Locate the cell with the specified text and output its [X, Y] center coordinate. 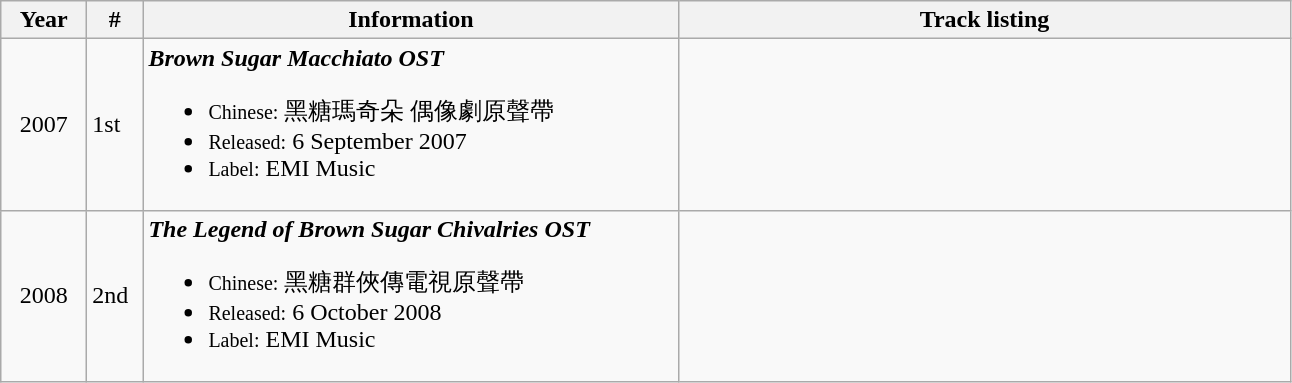
1st [115, 125]
2008 [44, 296]
Year [44, 20]
Brown Sugar Macchiato OSTChinese: 黑糖瑪奇朵 偶像劇原聲帶Released: 6 September 2007Label: EMI Music [411, 125]
2007 [44, 125]
Track listing [984, 20]
# [115, 20]
Information [411, 20]
2nd [115, 296]
The Legend of Brown Sugar Chivalries OSTChinese: 黑糖群俠傳電視原聲帶Released: 6 October 2008Label: EMI Music [411, 296]
